Find where the given text appears and provide that cell's center as (X, Y) coordinate. 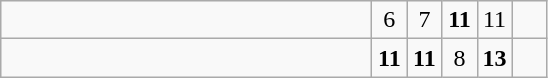
13 (494, 58)
8 (460, 58)
6 (390, 20)
7 (424, 20)
